Provide the (x, y) coordinate of the cell's center where the given text is located.  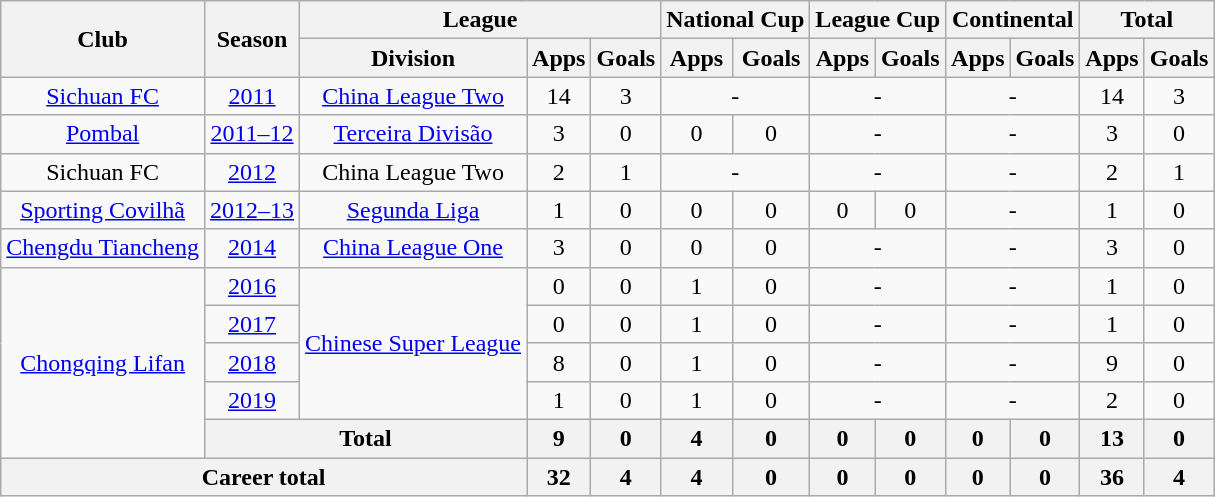
32 (559, 477)
2018 (252, 362)
Terceira Divisão (414, 134)
Chengdu Tiancheng (103, 248)
2012–13 (252, 210)
League (480, 20)
League Cup (878, 20)
2012 (252, 172)
36 (1112, 477)
8 (559, 362)
Continental (1013, 20)
Season (252, 39)
National Cup (736, 20)
2019 (252, 400)
2011 (252, 96)
2011–12 (252, 134)
Chongqing Lifan (103, 362)
Segunda Liga (414, 210)
Chinese Super League (414, 343)
Career total (264, 477)
13 (1112, 438)
2014 (252, 248)
2016 (252, 286)
Club (103, 39)
Pombal (103, 134)
Sporting Covilhã (103, 210)
Division (414, 58)
2017 (252, 324)
China League One (414, 248)
